Provide the (x, y) coordinate of the cell's center where the given text is located.  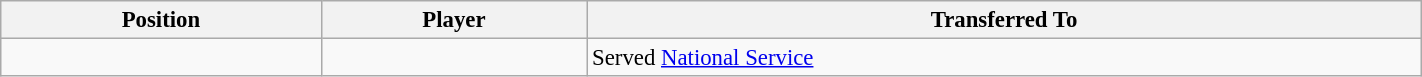
Position (161, 20)
Player (454, 20)
Served National Service (1004, 58)
Transferred To (1004, 20)
